Provide the [x, y] coordinate of the cell's center where the given text is located.  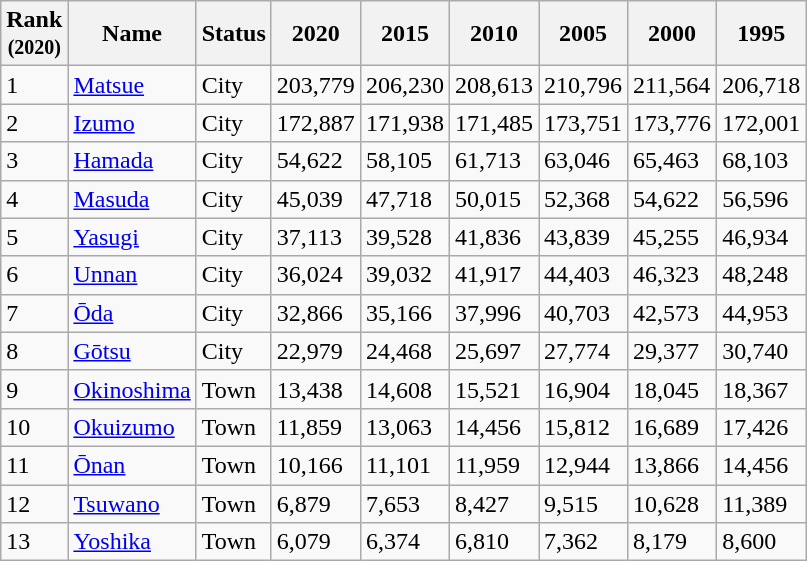
27,774 [584, 351]
171,938 [404, 123]
9,515 [584, 503]
173,751 [584, 123]
8,427 [494, 503]
172,887 [316, 123]
1 [34, 85]
Okinoshima [132, 389]
6,374 [404, 542]
10,166 [316, 465]
45,039 [316, 199]
37,113 [316, 237]
2020 [316, 34]
211,564 [672, 85]
7 [34, 313]
18,367 [762, 389]
22,979 [316, 351]
11,101 [404, 465]
11,389 [762, 503]
Masuda [132, 199]
10,628 [672, 503]
Ōda [132, 313]
10 [34, 427]
Tsuwano [132, 503]
6,879 [316, 503]
210,796 [584, 85]
5 [34, 237]
2000 [672, 34]
6 [34, 275]
41,917 [494, 275]
43,839 [584, 237]
41,836 [494, 237]
39,032 [404, 275]
206,230 [404, 85]
2 [34, 123]
42,573 [672, 313]
36,024 [316, 275]
15,521 [494, 389]
9 [34, 389]
17,426 [762, 427]
173,776 [672, 123]
46,934 [762, 237]
58,105 [404, 161]
50,015 [494, 199]
Status [234, 34]
40,703 [584, 313]
45,255 [672, 237]
13,866 [672, 465]
Matsue [132, 85]
171,485 [494, 123]
52,368 [584, 199]
172,001 [762, 123]
68,103 [762, 161]
35,166 [404, 313]
8 [34, 351]
61,713 [494, 161]
14,608 [404, 389]
25,697 [494, 351]
Yoshika [132, 542]
Unnan [132, 275]
3 [34, 161]
6,810 [494, 542]
12 [34, 503]
7,362 [584, 542]
16,904 [584, 389]
Hamada [132, 161]
11 [34, 465]
2005 [584, 34]
46,323 [672, 275]
11,859 [316, 427]
Ōnan [132, 465]
13,438 [316, 389]
203,779 [316, 85]
44,403 [584, 275]
37,996 [494, 313]
Name [132, 34]
63,046 [584, 161]
206,718 [762, 85]
47,718 [404, 199]
Yasugi [132, 237]
44,953 [762, 313]
13 [34, 542]
208,613 [494, 85]
Rank(2020) [34, 34]
65,463 [672, 161]
56,596 [762, 199]
18,045 [672, 389]
7,653 [404, 503]
39,528 [404, 237]
11,959 [494, 465]
1995 [762, 34]
Izumo [132, 123]
48,248 [762, 275]
32,866 [316, 313]
8,179 [672, 542]
2010 [494, 34]
6,079 [316, 542]
4 [34, 199]
Okuizumo [132, 427]
30,740 [762, 351]
8,600 [762, 542]
Gōtsu [132, 351]
13,063 [404, 427]
2015 [404, 34]
29,377 [672, 351]
15,812 [584, 427]
24,468 [404, 351]
12,944 [584, 465]
16,689 [672, 427]
